Return (X, Y) of the center of cell containing provided text 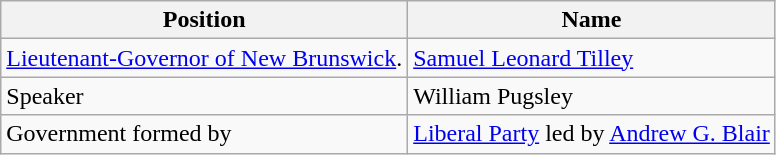
William Pugsley (592, 96)
Name (592, 20)
Government formed by (204, 134)
Lieutenant-Governor of New Brunswick. (204, 58)
Speaker (204, 96)
Liberal Party led by Andrew G. Blair (592, 134)
Samuel Leonard Tilley (592, 58)
Position (204, 20)
